Provide the [x, y] coordinate of the cell's center where the given text is located.  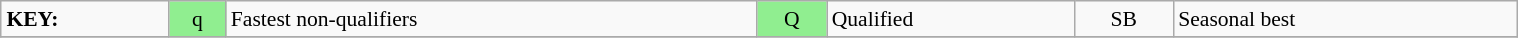
Q [792, 19]
q [198, 19]
Qualified [951, 19]
Fastest non-qualifiers [492, 19]
Seasonal best [1344, 19]
SB [1124, 19]
KEY: [85, 19]
